Return the (x, y) coordinate for the center point of the cell that contains the specified text.  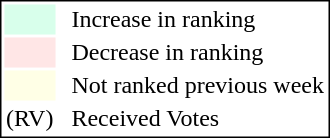
Received Votes (198, 119)
Not ranked previous week (198, 85)
Decrease in ranking (198, 53)
(RV) (29, 119)
Increase in ranking (198, 19)
